Scan for the cell matching the given text and deliver its [X, Y] coordinate at center. 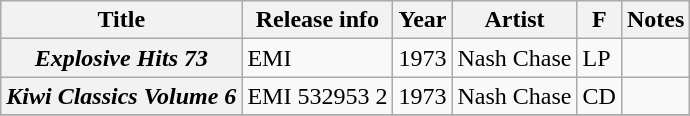
F [599, 20]
Year [422, 20]
EMI [318, 58]
Explosive Hits 73 [122, 58]
Title [122, 20]
Kiwi Classics Volume 6 [122, 96]
LP [599, 58]
Artist [514, 20]
EMI 532953 2 [318, 96]
Notes [655, 20]
Release info [318, 20]
CD [599, 96]
